Identify which cell holds the provided text, then report its [x, y] central coordinate. 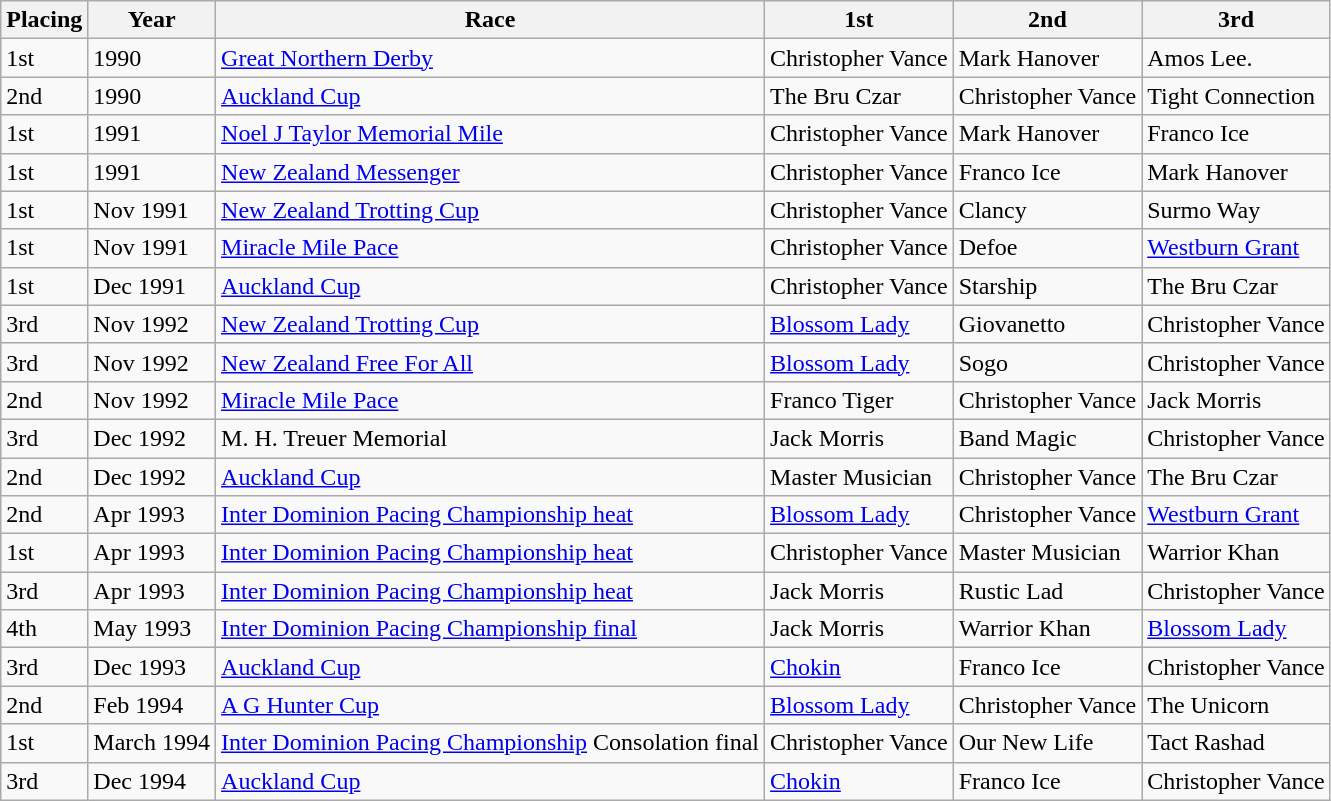
Inter Dominion Pacing Championship Consolation final [490, 743]
Rustic Lad [1048, 591]
Noel J Taylor Memorial Mile [490, 134]
Band Magic [1048, 438]
Tact Rashad [1236, 743]
Starship [1048, 286]
Placing [44, 20]
M. H. Treuer Memorial [490, 438]
May 1993 [152, 629]
The Unicorn [1236, 705]
Clancy [1048, 210]
Defoe [1048, 248]
New Zealand Free For All [490, 362]
Surmo Way [1236, 210]
Dec 1991 [152, 286]
Giovanetto [1048, 324]
Great Northern Derby [490, 58]
New Zealand Messenger [490, 172]
Amos Lee. [1236, 58]
A G Hunter Cup [490, 705]
Our New Life [1048, 743]
March 1994 [152, 743]
Sogo [1048, 362]
4th [44, 629]
Dec 1993 [152, 667]
Race [490, 20]
Inter Dominion Pacing Championship final [490, 629]
Year [152, 20]
Dec 1994 [152, 781]
Franco Tiger [860, 400]
Tight Connection [1236, 96]
Feb 1994 [152, 705]
